Find where the given text appears and provide that cell's center as (x, y) coordinate. 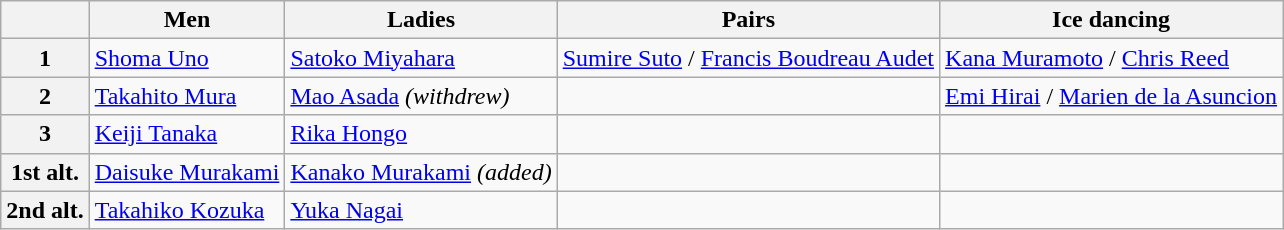
3 (45, 134)
2 (45, 96)
Ice dancing (1112, 20)
Keiji Tanaka (187, 134)
Sumire Suto / Francis Boudreau Audet (748, 58)
Ladies (421, 20)
Satoko Miyahara (421, 58)
Rika Hongo (421, 134)
Kana Muramoto / Chris Reed (1112, 58)
Men (187, 20)
Shoma Uno (187, 58)
Takahito Mura (187, 96)
Pairs (748, 20)
Daisuke Murakami (187, 172)
Kanako Murakami (added) (421, 172)
1 (45, 58)
1st alt. (45, 172)
2nd alt. (45, 210)
Yuka Nagai (421, 210)
Takahiko Kozuka (187, 210)
Emi Hirai / Marien de la Asuncion (1112, 96)
Mao Asada (withdrew) (421, 96)
